Determine the (X, Y) coordinate at the center of the cell enclosing the given text.  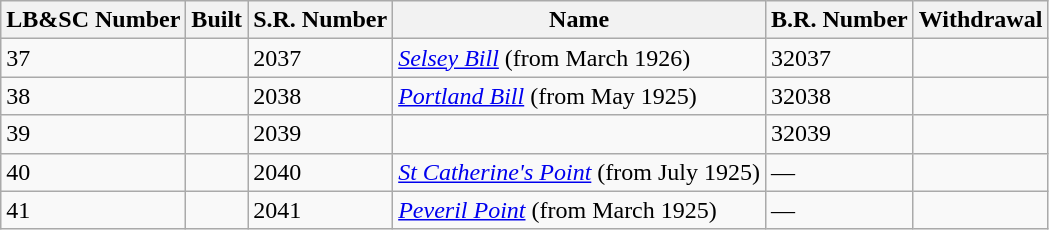
32037 (840, 58)
2037 (320, 58)
B.R. Number (840, 20)
37 (94, 58)
32039 (840, 134)
Peveril Point (from March 1925) (580, 210)
2041 (320, 210)
Built (217, 20)
LB&SC Number (94, 20)
S.R. Number (320, 20)
Selsey Bill (from March 1926) (580, 58)
Name (580, 20)
2040 (320, 172)
2039 (320, 134)
32038 (840, 96)
38 (94, 96)
Withdrawal (980, 20)
2038 (320, 96)
40 (94, 172)
Portland Bill (from May 1925) (580, 96)
39 (94, 134)
41 (94, 210)
St Catherine's Point (from July 1925) (580, 172)
